From the cell containing the given text, extract its center point as [x, y] coordinate. 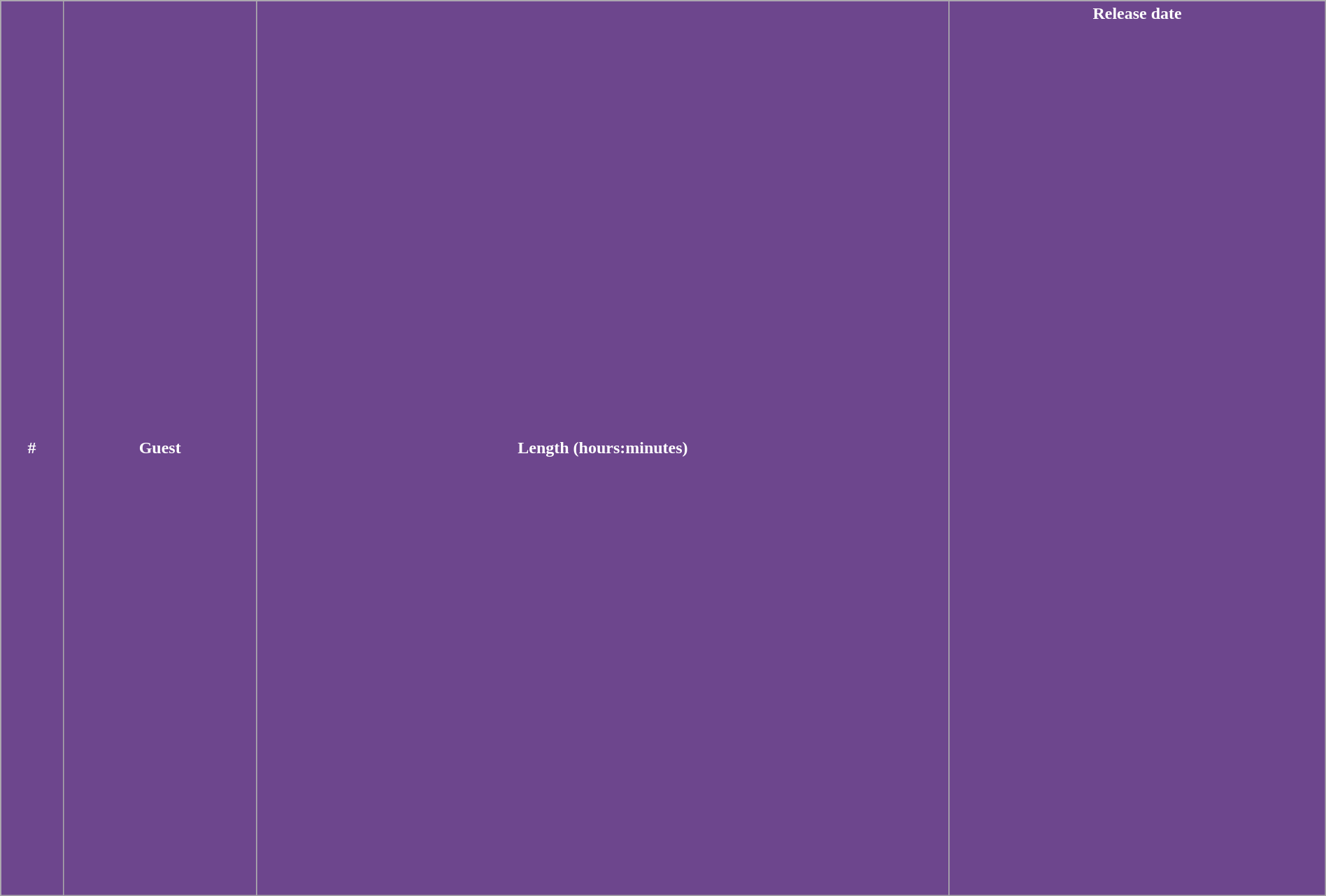
Guest [159, 448]
# [32, 448]
Release date [1137, 448]
Length (hours:minutes) [603, 448]
